Identify which cell holds the provided text, then report its (x, y) central coordinate. 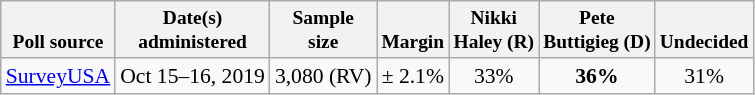
3,080 (RV) (324, 76)
36% (598, 76)
PeteButtigieg (D) (598, 30)
Undecided (704, 30)
33% (494, 76)
Oct 15–16, 2019 (192, 76)
± 2.1% (413, 76)
NikkiHaley (R) (494, 30)
SurveyUSA (58, 76)
31% (704, 76)
Date(s)administered (192, 30)
Margin (413, 30)
Samplesize (324, 30)
Poll source (58, 30)
